Locate the cell with the specified text and output its (x, y) center coordinate. 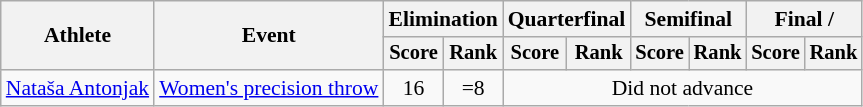
=8 (472, 88)
Elimination (442, 19)
Final / (804, 19)
Event (268, 36)
Semifinal (688, 19)
Women's precision throw (268, 88)
Quarterfinal (567, 19)
16 (413, 88)
Did not advance (682, 88)
Athlete (78, 36)
Nataša Antonjak (78, 88)
